Detect which cell encompasses the target text, then output its (x, y) center coordinate. 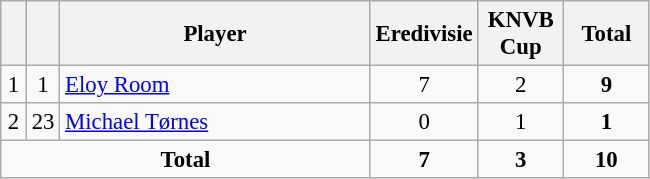
Eredivisie (424, 34)
0 (424, 122)
Player (216, 34)
9 (607, 85)
KNVB Cup (521, 34)
23 (42, 122)
Eloy Room (216, 85)
Michael Tørnes (216, 122)
3 (521, 160)
10 (607, 160)
